Detect which cell encompasses the target text, then output its [X, Y] center coordinate. 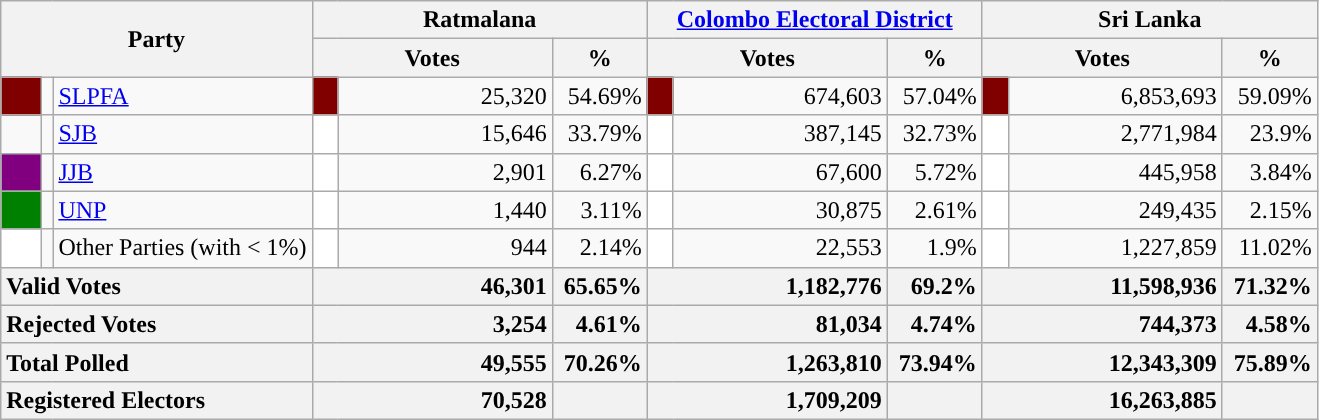
445,958 [1115, 172]
75.89% [1270, 362]
1,709,209 [767, 400]
1,227,859 [1115, 248]
16,263,885 [1102, 400]
67,600 [780, 172]
JJB [182, 172]
54.69% [600, 96]
Colombo Electoral District [814, 20]
6,853,693 [1115, 96]
6.27% [600, 172]
49,555 [432, 362]
2.61% [934, 210]
SJB [182, 134]
70.26% [600, 362]
3,254 [432, 324]
Rejected Votes [156, 324]
65.65% [600, 286]
46,301 [432, 286]
23.9% [1270, 134]
71.32% [1270, 286]
387,145 [780, 134]
33.79% [600, 134]
744,373 [1102, 324]
11,598,936 [1102, 286]
Sri Lanka [1150, 20]
2,771,984 [1115, 134]
2.15% [1270, 210]
73.94% [934, 362]
SLPFA [182, 96]
1,440 [445, 210]
70,528 [432, 400]
5.72% [934, 172]
11.02% [1270, 248]
Valid Votes [156, 286]
4.58% [1270, 324]
4.61% [600, 324]
69.2% [934, 286]
Party [156, 39]
12,343,309 [1102, 362]
UNP [182, 210]
81,034 [767, 324]
1.9% [934, 248]
3.84% [1270, 172]
1,263,810 [767, 362]
57.04% [934, 96]
3.11% [600, 210]
Total Polled [156, 362]
1,182,776 [767, 286]
2.14% [600, 248]
Registered Electors [156, 400]
2,901 [445, 172]
944 [445, 248]
15,646 [445, 134]
30,875 [780, 210]
22,553 [780, 248]
32.73% [934, 134]
59.09% [1270, 96]
25,320 [445, 96]
4.74% [934, 324]
Ratmalana [480, 20]
674,603 [780, 96]
249,435 [1115, 210]
Other Parties (with < 1%) [182, 248]
